Pinpoint the cell where the given text exists, returning its [X, Y] midpoint coordinate. 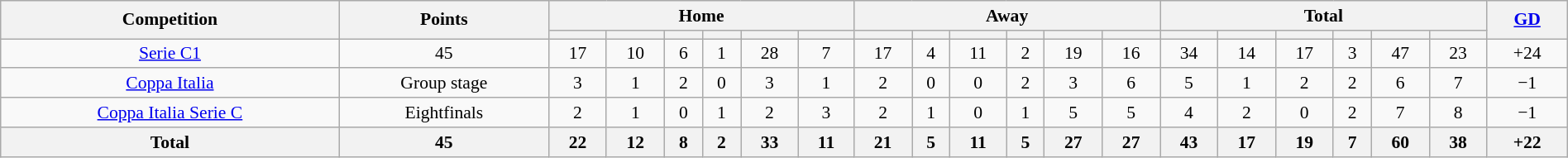
47 [1400, 53]
Away [1007, 16]
Competition [170, 20]
22 [578, 141]
Home [701, 16]
60 [1400, 141]
12 [635, 141]
33 [770, 141]
28 [770, 53]
34 [1189, 53]
10 [635, 53]
23 [1458, 53]
38 [1458, 141]
+22 [1527, 141]
Eightfinals [443, 113]
16 [1131, 53]
43 [1189, 141]
GD [1527, 20]
Serie C1 [170, 53]
Group stage [443, 83]
Coppa Italia [170, 83]
Coppa Italia Serie C [170, 113]
+24 [1527, 53]
21 [883, 141]
14 [1246, 53]
Points [443, 20]
